Find where the given text appears and provide that cell's center as [x, y] coordinate. 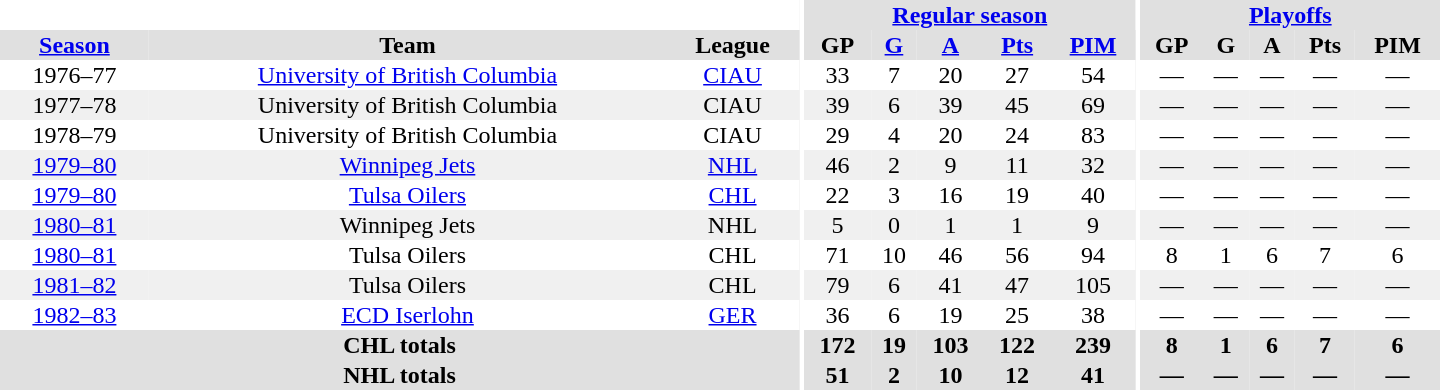
45 [1018, 105]
105 [1092, 285]
12 [1018, 375]
Team [408, 45]
54 [1092, 75]
51 [838, 375]
1976–77 [74, 75]
CHL totals [400, 345]
Season [74, 45]
League [732, 45]
4 [894, 135]
1982–83 [74, 315]
83 [1092, 135]
172 [838, 345]
25 [1018, 315]
ECD Iserlohn [408, 315]
5 [838, 225]
103 [950, 345]
122 [1018, 345]
3 [894, 195]
47 [1018, 285]
27 [1018, 75]
56 [1018, 255]
Playoffs [1290, 15]
69 [1092, 105]
36 [838, 315]
1981–82 [74, 285]
22 [838, 195]
71 [838, 255]
Regular season [970, 15]
239 [1092, 345]
1978–79 [74, 135]
11 [1018, 165]
0 [894, 225]
79 [838, 285]
GER [732, 315]
33 [838, 75]
24 [1018, 135]
40 [1092, 195]
32 [1092, 165]
16 [950, 195]
29 [838, 135]
NHL totals [400, 375]
94 [1092, 255]
38 [1092, 315]
1977–78 [74, 105]
